Extract the (x, y) coordinate from the center of the cell holding the provided text.  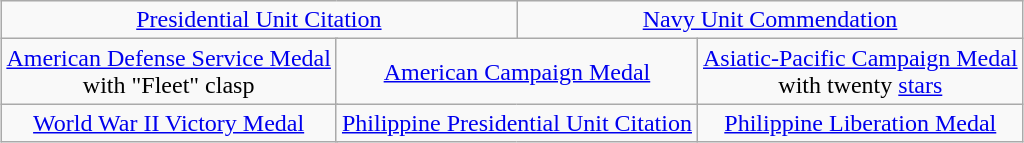
American Campaign Medal (516, 72)
Asiatic-Pacific Campaign Medalwith twenty stars (860, 72)
Philippine Presidential Unit Citation (516, 123)
Navy Unit Commendation (770, 20)
World War II Victory Medal (169, 123)
American Defense Service Medalwith "Fleet" clasp (169, 72)
Presidential Unit Citation (259, 20)
Philippine Liberation Medal (860, 123)
